Extract the [x, y] coordinate from the center of the cell holding the provided text.  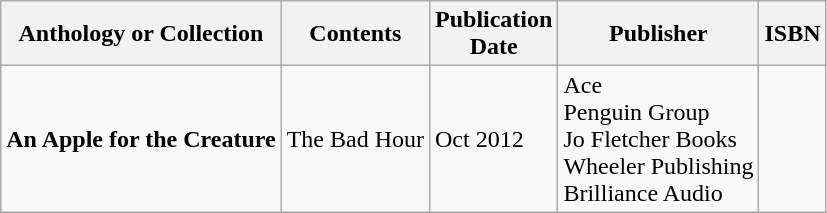
The Bad Hour [355, 139]
An Apple for the Creature [141, 139]
Publisher [658, 34]
PublicationDate [493, 34]
Anthology or Collection [141, 34]
AcePenguin GroupJo Fletcher BooksWheeler PublishingBrilliance Audio [658, 139]
Contents [355, 34]
ISBN [792, 34]
Oct 2012 [493, 139]
